Search for the cell housing the specified text and yield its [X, Y] center coordinate. 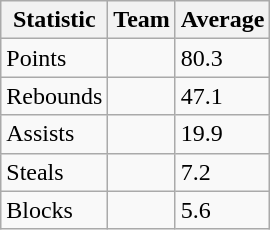
Assists [54, 134]
Statistic [54, 20]
47.1 [222, 96]
Team [142, 20]
80.3 [222, 58]
Points [54, 58]
Steals [54, 172]
Rebounds [54, 96]
7.2 [222, 172]
5.6 [222, 210]
Blocks [54, 210]
Average [222, 20]
19.9 [222, 134]
